From the cell containing the given text, extract its center point as [X, Y] coordinate. 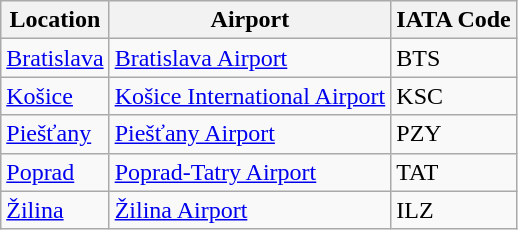
KSC [454, 96]
ILZ [454, 210]
BTS [454, 58]
Poprad-Tatry Airport [250, 172]
Žilina Airport [250, 210]
Airport [250, 20]
TAT [454, 172]
Bratislava Airport [250, 58]
Žilina [55, 210]
Košice International Airport [250, 96]
Piešťany Airport [250, 134]
IATA Code [454, 20]
Location [55, 20]
PZY [454, 134]
Košice [55, 96]
Bratislava [55, 58]
Poprad [55, 172]
Piešťany [55, 134]
